Provide the [x, y] coordinate of the cell's center where the given text is located.  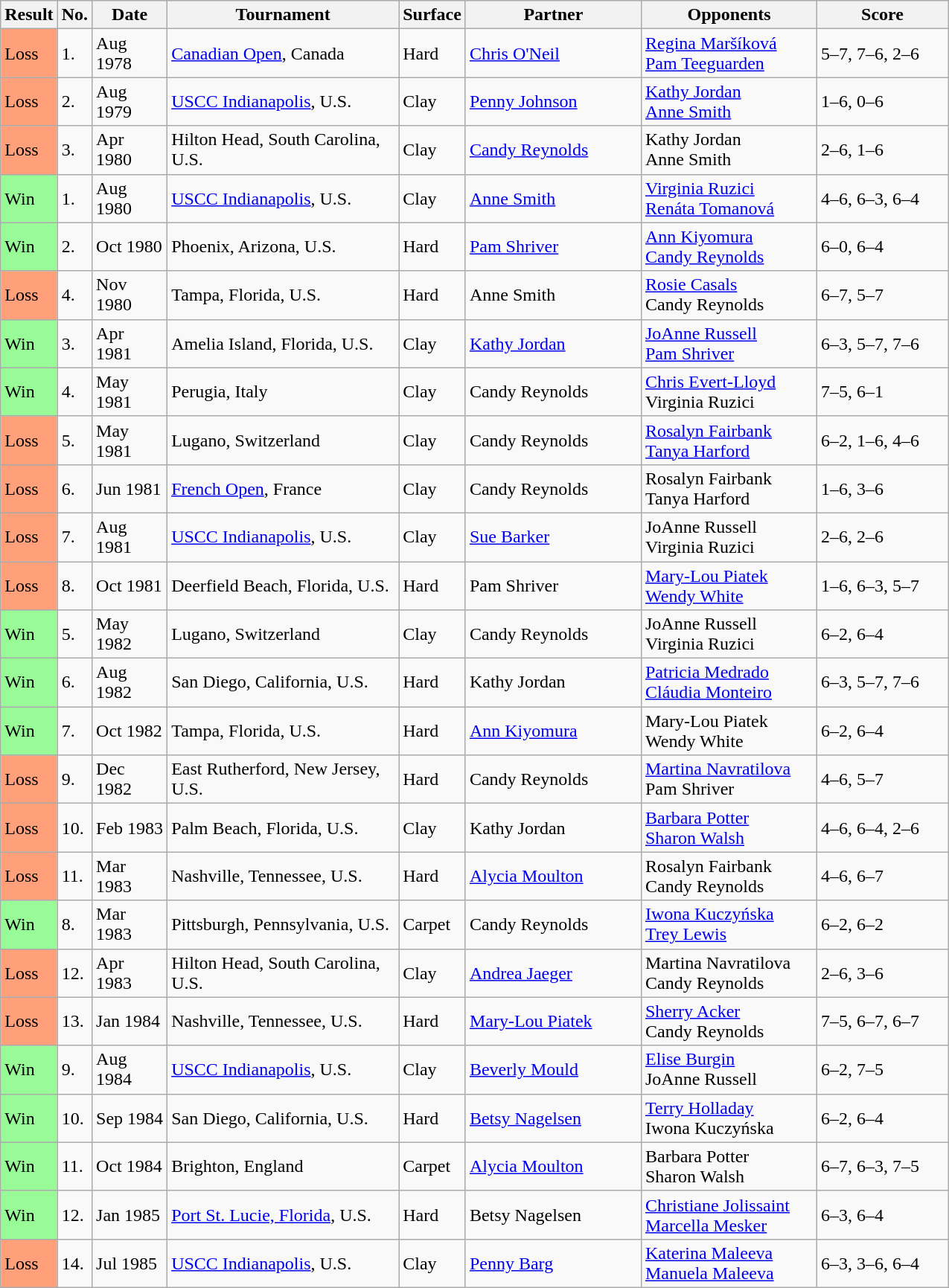
Feb 1983 [130, 827]
Penny Barg [553, 1263]
Dec 1982 [130, 780]
4–6, 6–7 [883, 877]
1–6, 3–6 [883, 488]
Virginia Ruzici Renáta Tomanová [729, 198]
4–6, 5–7 [883, 780]
Regina Maršíková Pam Teeguarden [729, 54]
Apr 1981 [130, 344]
2–6, 3–6 [883, 973]
Elise Burgin JoAnne Russell [729, 1070]
Apr 1983 [130, 973]
Christiane Jolissaint Marcella Mesker [729, 1214]
6–0, 6–4 [883, 247]
Sue Barker [553, 537]
Beverly Mould [553, 1070]
6–2, 1–6, 4–6 [883, 440]
Palm Beach, Florida, U.S. [283, 827]
May 1982 [130, 634]
Pittsburgh, Pennsylvania, U.S. [283, 924]
Patricia Medrado Cláudia Monteiro [729, 683]
Surface [432, 15]
Jan 1985 [130, 1214]
Perugia, Italy [283, 391]
14. [74, 1263]
Aug 1978 [130, 54]
Jul 1985 [130, 1263]
Iwona Kuczyńska Trey Lewis [729, 924]
Sep 1984 [130, 1118]
6–3, 3–6, 6–4 [883, 1263]
Terry Holladay Iwona Kuczyńska [729, 1118]
13. [74, 1021]
7–5, 6–7, 6–7 [883, 1021]
Aug 1980 [130, 198]
Rosalyn Fairbank Candy Reynolds [729, 877]
Jun 1981 [130, 488]
Oct 1982 [130, 731]
Sherry Acker Candy Reynolds [729, 1021]
4–6, 6–3, 6–4 [883, 198]
Port St. Lucie, Florida, U.S. [283, 1214]
French Open, France [283, 488]
Andrea Jaeger [553, 973]
Opponents [729, 15]
No. [74, 15]
Oct 1984 [130, 1167]
Aug 1981 [130, 537]
2–6, 1–6 [883, 150]
Phoenix, Arizona, U.S. [283, 247]
Jan 1984 [130, 1021]
Ann Kiyomura Candy Reynolds [729, 247]
5–7, 7–6, 2–6 [883, 54]
Tournament [283, 15]
Date [130, 15]
Brighton, England [283, 1167]
Apr 1980 [130, 150]
4–6, 6–4, 2–6 [883, 827]
Chris Evert-Lloyd Virginia Ruzici [729, 391]
Aug 1979 [130, 101]
1–6, 6–3, 5–7 [883, 585]
Deerfield Beach, Florida, U.S. [283, 585]
6–2, 6–2 [883, 924]
6–3, 6–4 [883, 1214]
Oct 1980 [130, 247]
Penny Johnson [553, 101]
Oct 1981 [130, 585]
Katerina Maleeva Manuela Maleeva [729, 1263]
Aug 1984 [130, 1070]
6–7, 5–7 [883, 295]
Partner [553, 15]
Mary-Lou Piatek [553, 1021]
1–6, 0–6 [883, 101]
East Rutherford, New Jersey, U.S. [283, 780]
Result [29, 15]
Martina Navratilova Candy Reynolds [729, 973]
Score [883, 15]
Nov 1980 [130, 295]
Amelia Island, Florida, U.S. [283, 344]
6–2, 7–5 [883, 1070]
Rosie Casals Candy Reynolds [729, 295]
Martina Navratilova Pam Shriver [729, 780]
7–5, 6–1 [883, 391]
Aug 1982 [130, 683]
6–7, 6–3, 7–5 [883, 1167]
JoAnne Russell Pam Shriver [729, 344]
2–6, 2–6 [883, 537]
Chris O'Neil [553, 54]
Ann Kiyomura [553, 731]
Canadian Open, Canada [283, 54]
